Return (X, Y) of the center of cell containing provided text 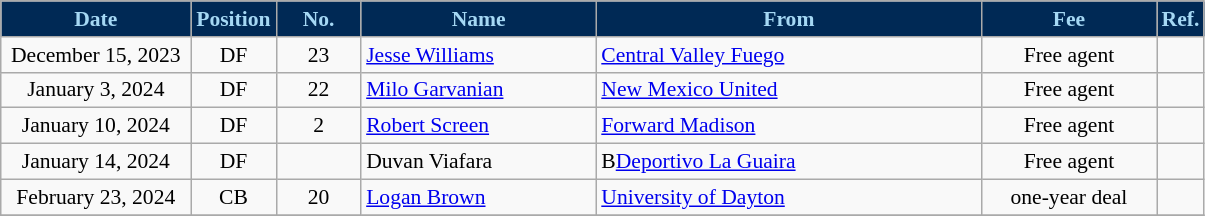
New Mexico United (788, 90)
2 (318, 126)
University of Dayton (788, 197)
22 (318, 90)
December 15, 2023 (96, 55)
January 14, 2024 (96, 162)
Milo Garvanian (478, 90)
Name (478, 19)
23 (318, 55)
February 23, 2024 (96, 197)
From (788, 19)
January 3, 2024 (96, 90)
Ref. (1180, 19)
CB (234, 197)
Logan Brown (478, 197)
one-year deal (1068, 197)
No. (318, 19)
BDeportivo La Guaira (788, 162)
Duvan Viafara (478, 162)
Robert Screen (478, 126)
Position (234, 19)
Central Valley Fuego (788, 55)
Fee (1068, 19)
Date (96, 19)
January 10, 2024 (96, 126)
Forward Madison (788, 126)
Jesse Williams (478, 55)
20 (318, 197)
